Return the (X, Y) coordinate for the center point of the cell that contains the specified text.  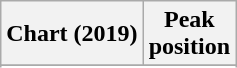
Chart (2019) (72, 34)
Peakposition (189, 34)
